Extract the (X, Y) coordinate from the center of the cell holding the provided text.  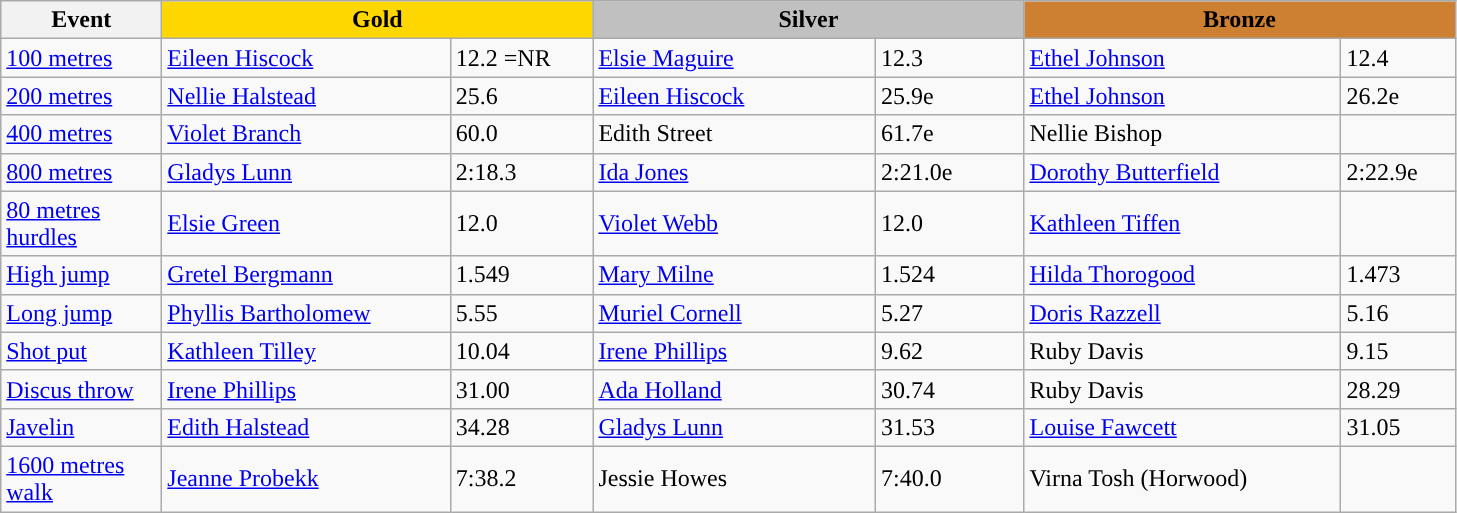
80 metres hurdles (82, 224)
34.28 (522, 427)
Phyllis Bartholomew (306, 313)
Ida Jones (734, 172)
Mary Milne (734, 275)
Nellie Halstead (306, 96)
Long jump (82, 313)
Louise Fawcett (1182, 427)
12.3 (950, 58)
Virna Tosh (Horwood) (1182, 478)
Kathleen Tiffen (1182, 224)
Elsie Green (306, 224)
Nellie Bishop (1182, 134)
Edith Halstead (306, 427)
Violet Webb (734, 224)
Shot put (82, 351)
Muriel Cornell (734, 313)
25.9e (950, 96)
Javelin (82, 427)
9.62 (950, 351)
25.6 (522, 96)
12.4 (1398, 58)
Violet Branch (306, 134)
400 metres (82, 134)
Dorothy Butterfield (1182, 172)
5.27 (950, 313)
1.549 (522, 275)
1600 metres walk (82, 478)
26.2e (1398, 96)
Kathleen Tilley (306, 351)
Gold (378, 20)
Doris Razzell (1182, 313)
12.2 =NR (522, 58)
1.473 (1398, 275)
61.7e (950, 134)
2:21.0e (950, 172)
9.15 (1398, 351)
Event (82, 20)
Jessie Howes (734, 478)
High jump (82, 275)
7:38.2 (522, 478)
31.05 (1398, 427)
Hilda Thorogood (1182, 275)
60.0 (522, 134)
Edith Street (734, 134)
10.04 (522, 351)
Silver (808, 20)
31.00 (522, 389)
200 metres (82, 96)
5.16 (1398, 313)
Ada Holland (734, 389)
28.29 (1398, 389)
7:40.0 (950, 478)
2:18.3 (522, 172)
Jeanne Probekk (306, 478)
5.55 (522, 313)
30.74 (950, 389)
Elsie Maguire (734, 58)
2:22.9e (1398, 172)
Discus throw (82, 389)
Bronze (1240, 20)
Gretel Bergmann (306, 275)
800 metres (82, 172)
100 metres (82, 58)
31.53 (950, 427)
1.524 (950, 275)
